For the text-containing cell, return its midpoint in [x, y] coordinate format. 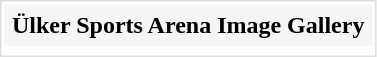
Ülker Sports Arena Image Gallery [188, 25]
